Find where the given text appears and provide that cell's center as [X, Y] coordinate. 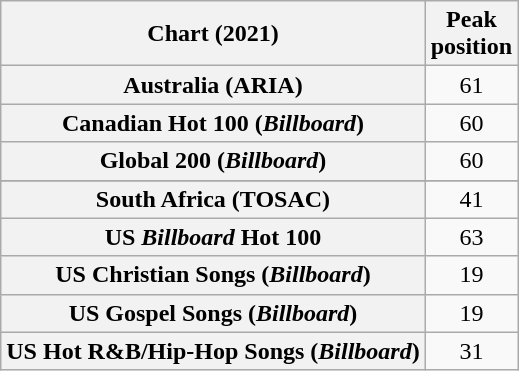
US Christian Songs (Billboard) [213, 275]
63 [471, 237]
Chart (2021) [213, 34]
US Gospel Songs (Billboard) [213, 313]
Australia (ARIA) [213, 85]
US Hot R&B/Hip-Hop Songs (Billboard) [213, 351]
31 [471, 351]
61 [471, 85]
Peakposition [471, 34]
Canadian Hot 100 (Billboard) [213, 123]
41 [471, 199]
South Africa (TOSAC) [213, 199]
US Billboard Hot 100 [213, 237]
Global 200 (Billboard) [213, 161]
